Pinpoint the cell where the given text exists, returning its [X, Y] midpoint coordinate. 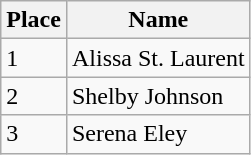
Alissa St. Laurent [158, 58]
1 [34, 58]
2 [34, 96]
Shelby Johnson [158, 96]
Serena Eley [158, 134]
3 [34, 134]
Place [34, 20]
Name [158, 20]
